Scan for the cell matching the given text and deliver its [x, y] coordinate at center. 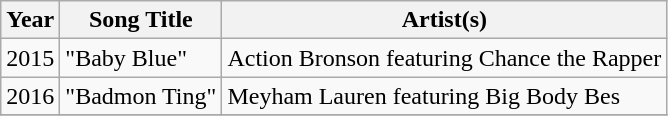
Year [30, 20]
Meyham Lauren featuring Big Body Bes [444, 96]
Action Bronson featuring Chance the Rapper [444, 58]
"Badmon Ting" [141, 96]
Song Title [141, 20]
"Baby Blue" [141, 58]
Artist(s) [444, 20]
2015 [30, 58]
2016 [30, 96]
